Determine the [x, y] coordinate at the center of the cell enclosing the given text.  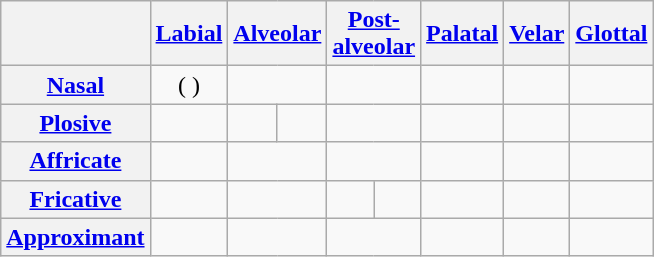
Velar [537, 34]
Plosive [76, 123]
Approximant [76, 237]
Labial [189, 34]
Post-alveolar [374, 34]
Alveolar [278, 34]
Fricative [76, 199]
Affricate [76, 161]
( ) [189, 85]
Nasal [76, 85]
Palatal [462, 34]
Glottal [612, 34]
